Locate the cell with the specified text and output its [X, Y] center coordinate. 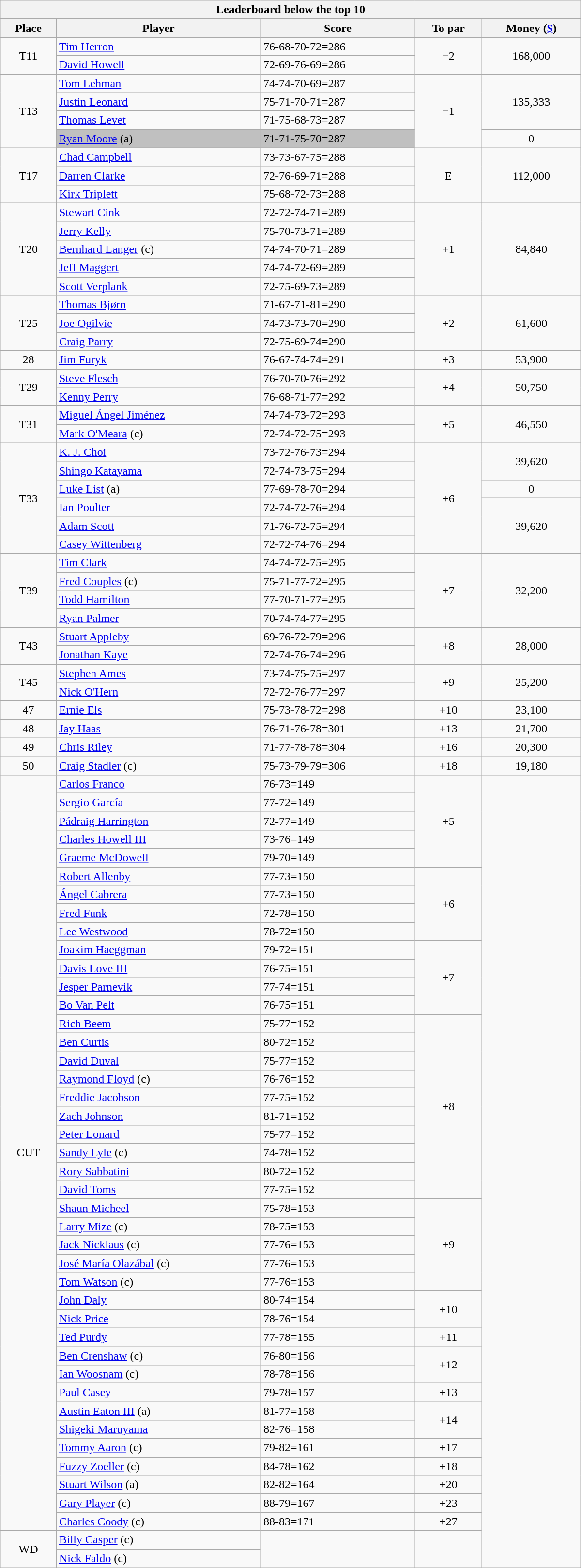
Ryan Moore (a) [158, 139]
80-74=154 [337, 1300]
71-76-72-75=294 [337, 526]
71-71-75-70=287 [337, 139]
76-73=149 [337, 784]
Scott Verplank [158, 286]
Joe Ogilvie [158, 323]
72-77=149 [337, 821]
28 [29, 360]
Gary Player (c) [158, 1503]
Stuart Wilson (a) [158, 1485]
T33 [29, 498]
Craig Stadler (c) [158, 765]
−1 [448, 111]
79-70=149 [337, 858]
Sergio García [158, 802]
T43 [29, 646]
20,300 [531, 747]
79-82=161 [337, 1448]
Freddie Jacobson [158, 1097]
Billy Casper (c) [158, 1540]
78-72=150 [337, 931]
168,000 [531, 56]
E [448, 175]
Nick O'Hern [158, 692]
84-78=162 [337, 1466]
Thomas Levet [158, 120]
Ryan Palmer [158, 618]
73-74-75-75=297 [337, 673]
Tom Watson (c) [158, 1282]
T29 [29, 388]
+2 [448, 323]
78-76=154 [337, 1319]
Luke List (a) [158, 489]
Casey Wittenberg [158, 544]
Player [158, 28]
+27 [448, 1521]
Charles Howell III [158, 839]
78-75=153 [337, 1226]
79-72=151 [337, 950]
69-76-72-79=296 [337, 637]
Bernhard Langer (c) [158, 249]
Craig Parry [158, 342]
Davis Love III [158, 968]
Fred Couples (c) [158, 581]
77-74=151 [337, 987]
Tommy Aaron (c) [158, 1448]
Nick Price [158, 1319]
72-74-72-75=293 [337, 434]
72-74-73-75=294 [337, 470]
72-76-69-71=288 [337, 175]
To par [448, 28]
Ted Purdy [158, 1337]
+3 [448, 360]
28,000 [531, 646]
72-72-76-77=297 [337, 692]
David Duval [158, 1060]
Sandy Lyle (c) [158, 1153]
88-83=171 [337, 1521]
75-73-78-72=298 [337, 710]
75-71-77-72=295 [337, 581]
74-78=152 [337, 1153]
Tim Clark [158, 563]
72-75-69-73=289 [337, 286]
74-74-70-69=287 [337, 83]
+20 [448, 1485]
74-74-72-69=289 [337, 268]
Jonathan Kaye [158, 655]
Jesper Parnevik [158, 987]
T17 [29, 175]
77-69-78-70=294 [337, 489]
+17 [448, 1448]
Jay Haas [158, 729]
72-74-72-76=294 [337, 507]
Ian Poulter [158, 507]
Stewart Cink [158, 212]
Todd Hamilton [158, 600]
71-75-68-73=287 [337, 120]
WD [29, 1549]
25,200 [531, 683]
Peter Lonard [158, 1134]
32,200 [531, 590]
Graeme McDowell [158, 858]
46,550 [531, 424]
72-78=150 [337, 913]
Thomas Bjørn [158, 305]
T25 [29, 323]
75-68-72-73=288 [337, 194]
Jack Nicklaus (c) [158, 1245]
74-73-73-70=290 [337, 323]
Zach Johnson [158, 1116]
Ben Curtis [158, 1042]
Chad Campbell [158, 157]
Ben Crenshaw (c) [158, 1355]
47 [29, 710]
Rory Sabbatini [158, 1171]
Jerry Kelly [158, 231]
77-70-71-77=295 [337, 600]
Charles Coody (c) [158, 1521]
88-79=167 [337, 1503]
Fred Funk [158, 913]
Tom Lehman [158, 83]
23,100 [531, 710]
T45 [29, 683]
Larry Mize (c) [158, 1226]
K. J. Choi [158, 452]
19,180 [531, 765]
78-78=156 [337, 1374]
Lee Westwood [158, 931]
74-74-70-71=289 [337, 249]
T31 [29, 424]
72-72-74-76=294 [337, 544]
Stephen Ames [158, 673]
+16 [448, 747]
135,333 [531, 102]
76-76=152 [337, 1079]
Darren Clarke [158, 175]
82-82=164 [337, 1485]
Adam Scott [158, 526]
+4 [448, 388]
Shaun Micheel [158, 1208]
T11 [29, 56]
+23 [448, 1503]
Ernie Els [158, 710]
71-67-71-81=290 [337, 305]
Leaderboard below the top 10 [290, 10]
Raymond Floyd (c) [158, 1079]
73-73-67-75=288 [337, 157]
Score [337, 28]
76-80=156 [337, 1355]
75-71-70-71=287 [337, 102]
81-77=158 [337, 1411]
David Howell [158, 65]
21,700 [531, 729]
72-75-69-74=290 [337, 342]
79-78=157 [337, 1392]
75-73-79-79=306 [337, 765]
Chris Riley [158, 747]
Nick Faldo (c) [158, 1558]
76-70-70-76=292 [337, 378]
Jeff Maggert [158, 268]
David Toms [158, 1190]
Steve Flesch [158, 378]
Ian Woosnam (c) [158, 1374]
Fuzzy Zoeller (c) [158, 1466]
82-76=158 [337, 1429]
Rich Beem [158, 1024]
72-72-74-71=289 [337, 212]
Place [29, 28]
75-78=153 [337, 1208]
Shigeki Maruyama [158, 1429]
Carlos Franco [158, 784]
T13 [29, 111]
Stuart Appleby [158, 637]
Ángel Cabrera [158, 895]
73-72-76-73=294 [337, 452]
Tim Herron [158, 47]
Austin Eaton III (a) [158, 1411]
Robert Allenby [158, 876]
61,600 [531, 323]
76-68-70-72=286 [337, 47]
74-74-72-75=295 [337, 563]
77-78=155 [337, 1337]
72-74-76-74=296 [337, 655]
Justin Leonard [158, 102]
Mark O'Meara (c) [158, 434]
77-72=149 [337, 802]
CUT [29, 1153]
75-70-73-71=289 [337, 231]
84,840 [531, 249]
Jim Furyk [158, 360]
Paul Casey [158, 1392]
Shingo Katayama [158, 470]
73-76=149 [337, 839]
T39 [29, 590]
72-69-76-69=286 [337, 65]
T20 [29, 249]
70-74-74-77=295 [337, 618]
48 [29, 729]
81-71=152 [337, 1116]
76-67-74-74=291 [337, 360]
Miguel Ángel Jiménez [158, 415]
John Daly [158, 1300]
49 [29, 747]
+1 [448, 249]
−2 [448, 56]
Bo Van Pelt [158, 1005]
71-77-78-78=304 [337, 747]
50 [29, 765]
Money ($) [531, 28]
+14 [448, 1420]
Pádraig Harrington [158, 821]
112,000 [531, 175]
Kirk Triplett [158, 194]
José María Olazábal (c) [158, 1263]
Kenny Perry [158, 397]
76-71-76-78=301 [337, 729]
+11 [448, 1337]
Joakim Haeggman [158, 950]
74-74-73-72=293 [337, 415]
53,900 [531, 360]
50,750 [531, 388]
+12 [448, 1365]
76-68-71-77=292 [337, 397]
